Pinpoint the cell where the given text exists, returning its [X, Y] midpoint coordinate. 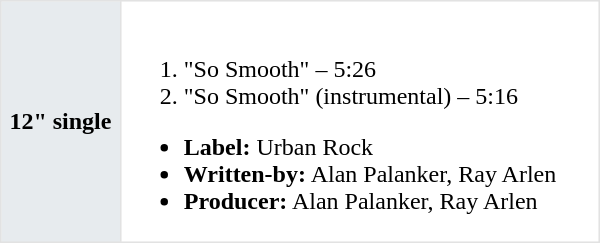
12" single [60, 122]
"So Smooth" – 5:26"So Smooth" (instrumental) – 5:16Label: Urban RockWritten-by: Alan Palanker, Ray ArlenProducer: Alan Palanker, Ray Arlen [360, 122]
